Return [x, y] of the center of cell containing provided text 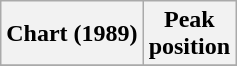
Chart (1989) [72, 34]
Peakposition [189, 34]
